Provide the (X, Y) coordinate of the cell's center where the given text is located.  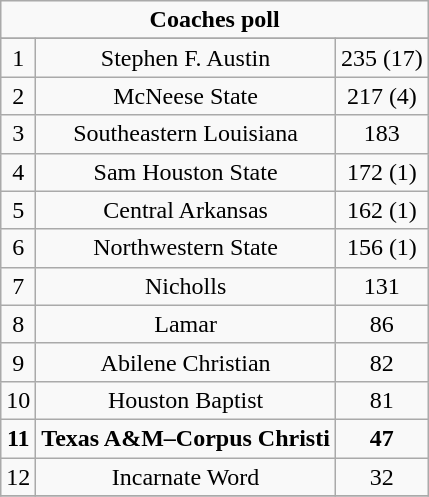
82 (382, 362)
McNeese State (186, 96)
81 (382, 400)
Southeastern Louisiana (186, 134)
3 (18, 134)
32 (382, 477)
Sam Houston State (186, 172)
11 (18, 438)
183 (382, 134)
Northwestern State (186, 248)
10 (18, 400)
156 (1) (382, 248)
Coaches poll (215, 20)
9 (18, 362)
12 (18, 477)
4 (18, 172)
162 (1) (382, 210)
Nicholls (186, 286)
Central Arkansas (186, 210)
47 (382, 438)
7 (18, 286)
1 (18, 58)
172 (1) (382, 172)
Stephen F. Austin (186, 58)
Abilene Christian (186, 362)
235 (17) (382, 58)
5 (18, 210)
Lamar (186, 324)
Incarnate Word (186, 477)
Texas A&M–Corpus Christi (186, 438)
8 (18, 324)
Houston Baptist (186, 400)
6 (18, 248)
217 (4) (382, 96)
131 (382, 286)
2 (18, 96)
86 (382, 324)
